Find where the given text appears and provide that cell's center as [X, Y] coordinate. 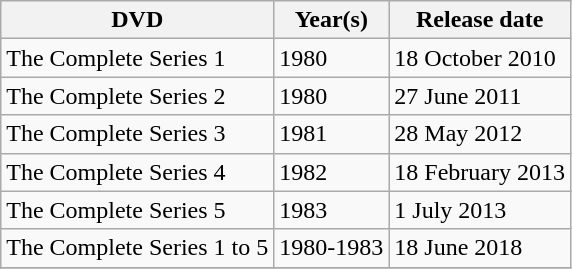
Release date [480, 20]
18 June 2018 [480, 248]
The Complete Series 3 [138, 134]
Year(s) [332, 20]
The Complete Series 1 to 5 [138, 248]
27 June 2011 [480, 96]
The Complete Series 5 [138, 210]
1 July 2013 [480, 210]
The Complete Series 1 [138, 58]
18 October 2010 [480, 58]
1980-1983 [332, 248]
28 May 2012 [480, 134]
1982 [332, 172]
18 February 2013 [480, 172]
1983 [332, 210]
The Complete Series 2 [138, 96]
The Complete Series 4 [138, 172]
1981 [332, 134]
DVD [138, 20]
